Search for the cell housing the specified text and yield its [x, y] center coordinate. 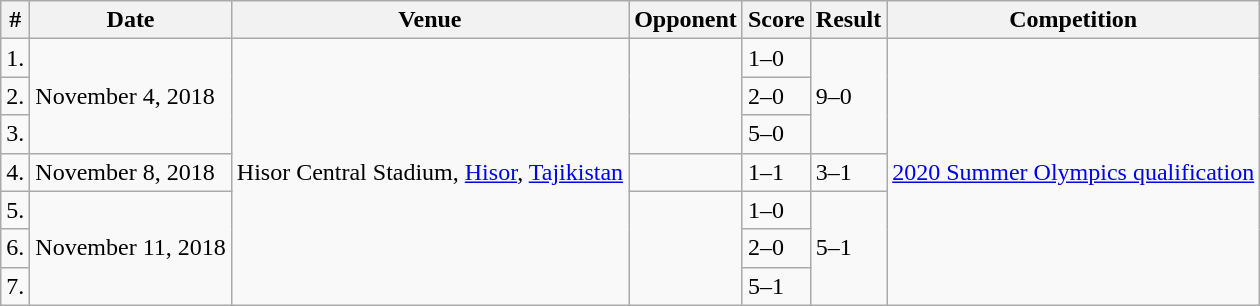
November 8, 2018 [130, 172]
5. [16, 210]
Competition [1074, 20]
7. [16, 286]
Score [776, 20]
Venue [430, 20]
1–1 [776, 172]
Date [130, 20]
November 11, 2018 [130, 248]
2. [16, 96]
November 4, 2018 [130, 96]
# [16, 20]
1. [16, 58]
3. [16, 134]
5–0 [776, 134]
6. [16, 248]
Hisor Central Stadium, Hisor, Tajikistan [430, 172]
Opponent [686, 20]
4. [16, 172]
9–0 [848, 96]
Result [848, 20]
3–1 [848, 172]
2020 Summer Olympics qualification [1074, 172]
